Extract the (X, Y) coordinate from the center of the cell holding the provided text.  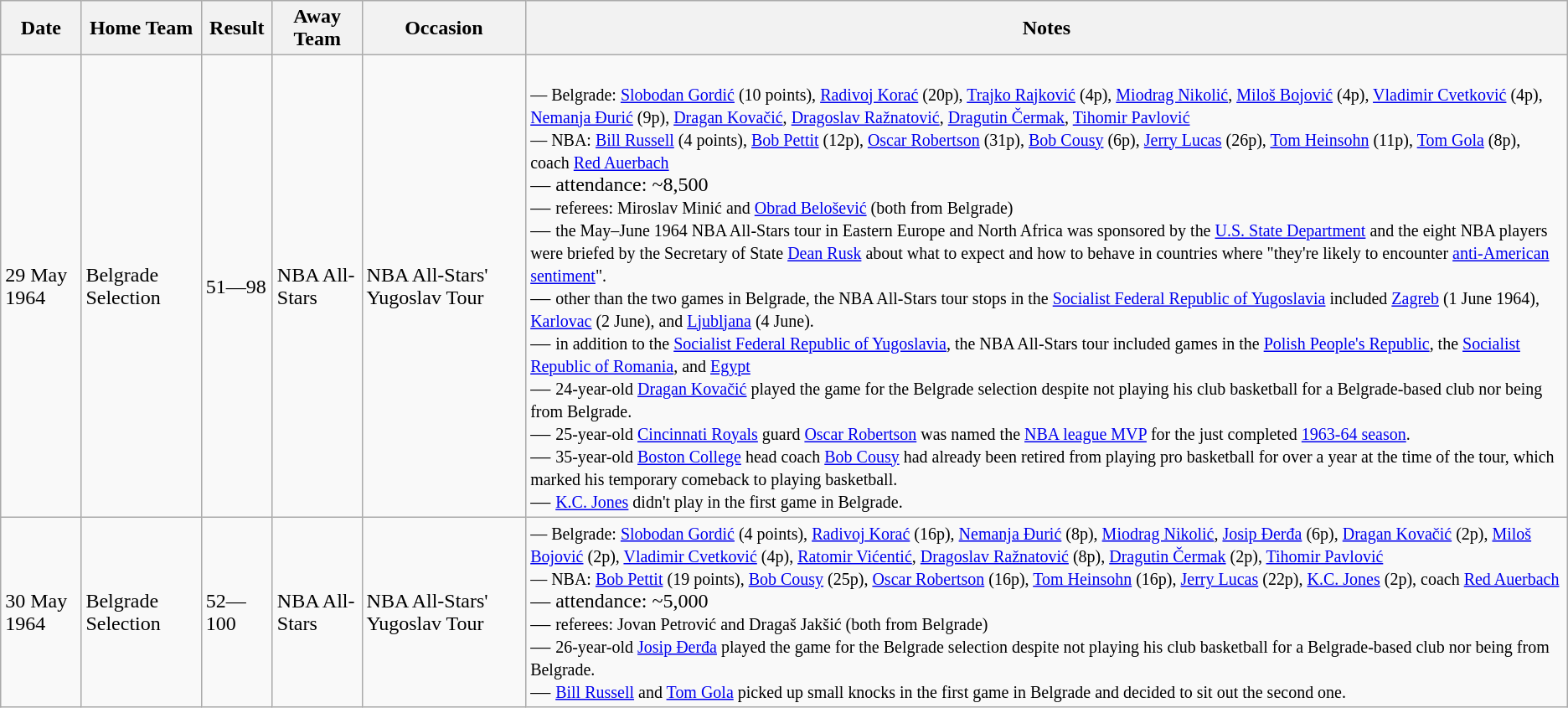
51—98 (236, 287)
52—100 (236, 612)
Away Team (317, 28)
Result (236, 28)
Occasion (444, 28)
Date (41, 28)
Notes (1047, 28)
30 May 1964 (41, 612)
Home Team (141, 28)
29 May 1964 (41, 287)
